Determine the [x, y] coordinate at the center of the cell enclosing the given text.  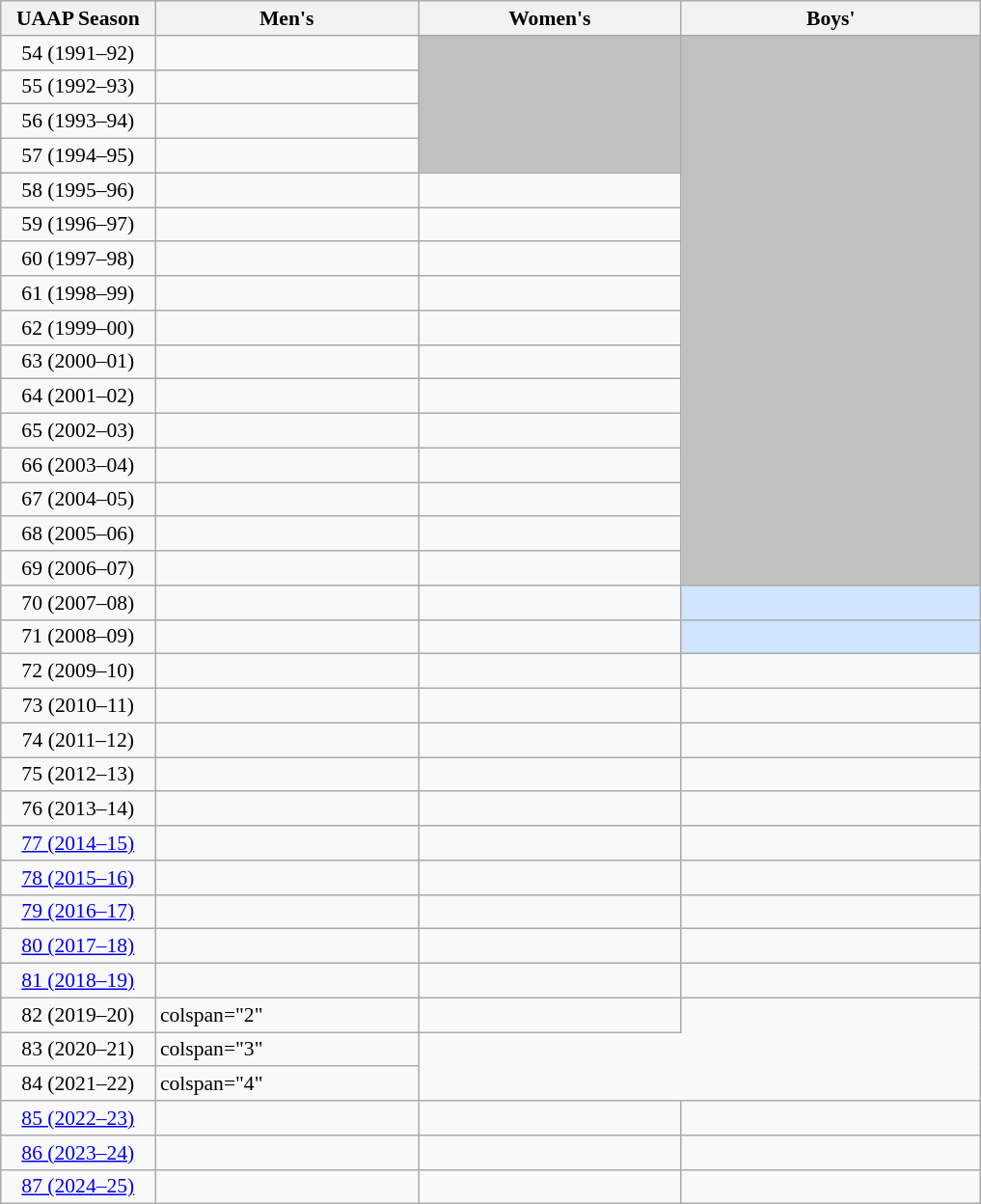
62 (1999–00) [78, 328]
56 (1993–94) [78, 122]
colspan="4" [287, 1084]
UAAP Season [78, 18]
67 (2004–05) [78, 500]
55 (1992–93) [78, 87]
57 (1994–95) [78, 156]
Boys' [831, 18]
63 (2000–01) [78, 362]
64 (2001–02) [78, 397]
74 (2011–12) [78, 740]
70 (2007–08) [78, 603]
75 (2012–13) [78, 775]
colspan="3" [287, 1050]
86 (2023–24) [78, 1153]
80 (2017–18) [78, 946]
59 (1996–97) [78, 225]
colspan="2" [287, 1015]
85 (2022–23) [78, 1118]
87 (2024–25) [78, 1187]
81 (2018–19) [78, 981]
76 (2013–14) [78, 809]
79 (2016–17) [78, 912]
69 (2006–07) [78, 568]
82 (2019–20) [78, 1015]
65 (2002–03) [78, 431]
60 (1997–98) [78, 260]
84 (2021–22) [78, 1084]
Women's [550, 18]
77 (2014–15) [78, 843]
66 (2003–04) [78, 465]
58 (1995–96) [78, 190]
83 (2020–21) [78, 1050]
72 (2009–10) [78, 671]
78 (2015–16) [78, 878]
61 (1998–99) [78, 293]
73 (2010–11) [78, 706]
68 (2005–06) [78, 534]
71 (2008–09) [78, 637]
Men's [287, 18]
54 (1991–92) [78, 53]
